Scan for the cell matching the given text and deliver its [X, Y] coordinate at center. 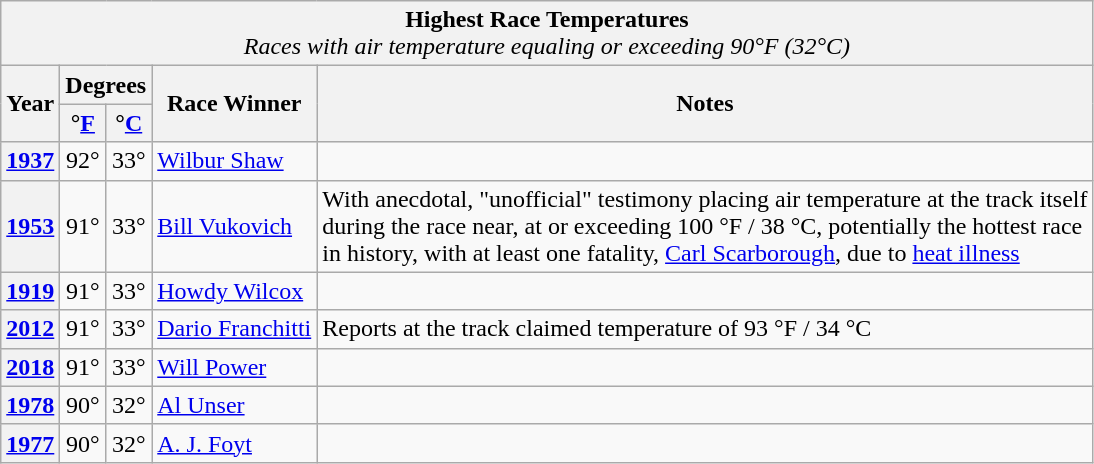
Wilbur Shaw [234, 161]
Dario Franchitti [234, 329]
A. J. Foyt [234, 443]
1978 [30, 405]
92° [83, 161]
2012 [30, 329]
1919 [30, 291]
°C [129, 123]
Race Winner [234, 104]
Degrees [106, 85]
Will Power [234, 367]
Notes [705, 104]
1953 [30, 226]
1937 [30, 161]
2018 [30, 367]
Bill Vukovich [234, 226]
Reports at the track claimed temperature of 93 °F / 34 °C [705, 329]
°F [83, 123]
1977 [30, 443]
Howdy Wilcox [234, 291]
Highest Race TemperaturesRaces with air temperature equaling or exceeding 90°F (32°C) [547, 34]
Year [30, 104]
Al Unser [234, 405]
